Capture the cell that displays the provided text and extract its [X, Y] central coordinate. 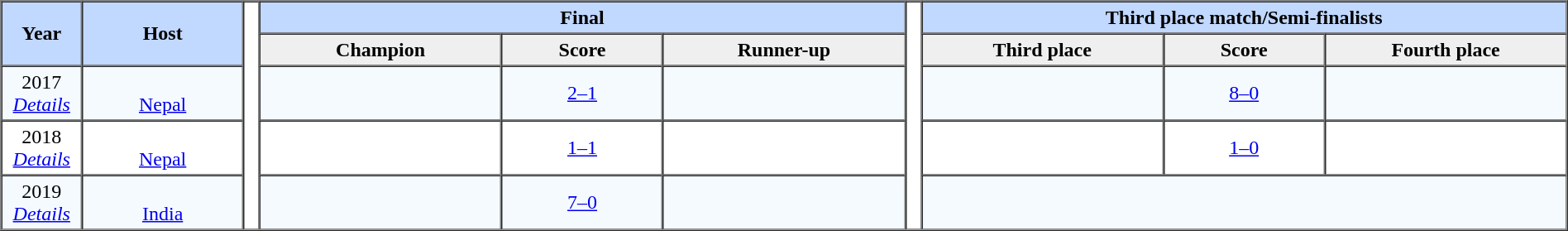
Final [582, 18]
Fourth place [1446, 50]
2018Details [42, 148]
8–0 [1244, 94]
2017Details [42, 94]
Runner-up [784, 50]
7–0 [582, 203]
Third place match/Semi-finalists [1244, 18]
1–1 [582, 148]
1–0 [1244, 148]
Champion [380, 50]
2019Details [42, 203]
2–1 [582, 94]
India [162, 203]
Year [42, 34]
Third place [1042, 50]
Host [162, 34]
